Output the (x, y) coordinate of the center of the cell containing the given text.  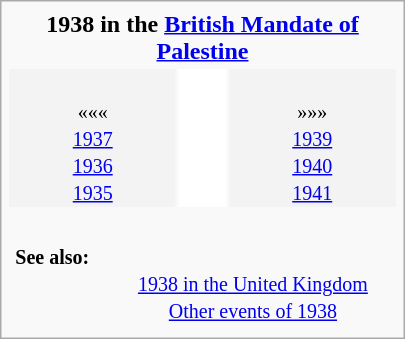
1938 in the United KingdomOther events of 1938 (254, 284)
See also: (60, 284)
1938 in the British Mandate of Palestine (202, 38)
»»»193919401941 (312, 138)
See also: 1938 in the United KingdomOther events of 1938 (202, 270)
«««193719361935 (92, 138)
